Pinpoint the cell where the given text exists, returning its (X, Y) midpoint coordinate. 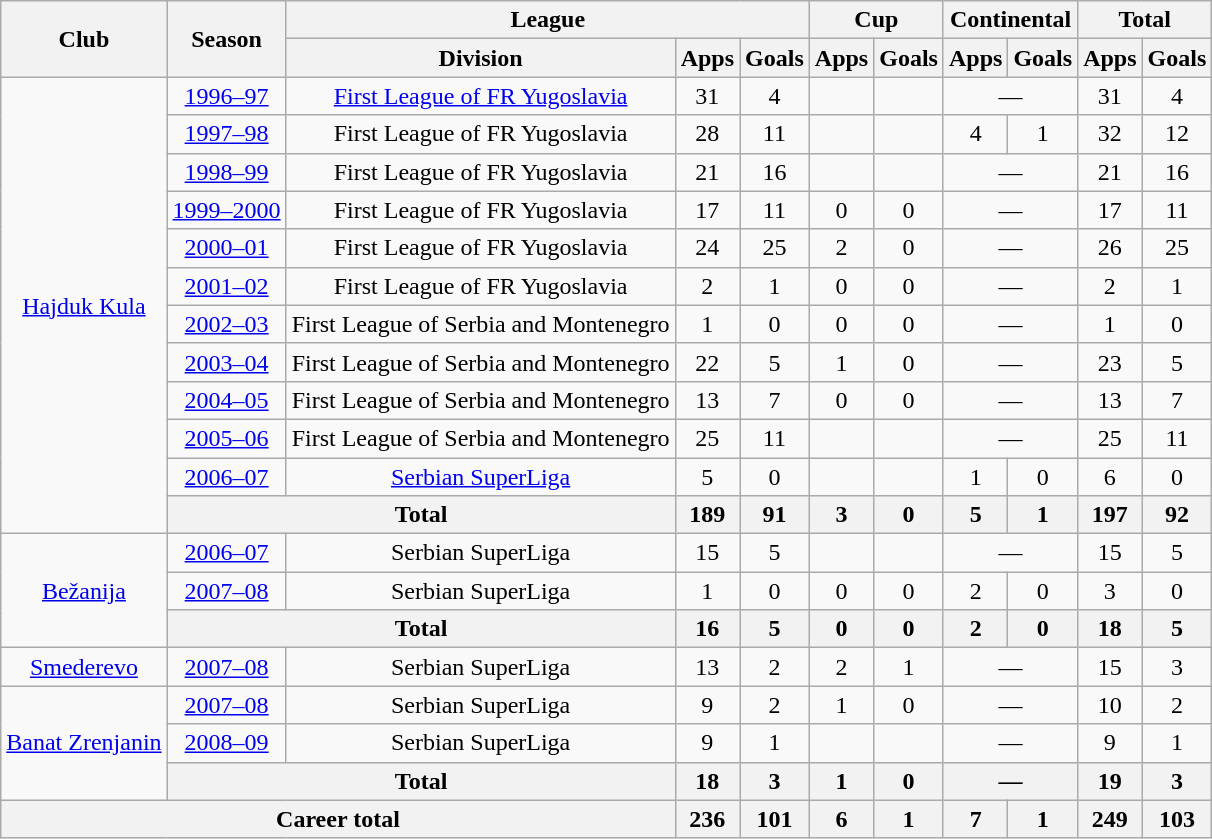
12 (1177, 134)
2002–03 (226, 324)
1996–97 (226, 96)
2001–02 (226, 286)
Cup (876, 20)
2003–04 (226, 362)
League (548, 20)
1998–99 (226, 172)
28 (707, 134)
Banat Zrenjanin (84, 743)
Continental (1010, 20)
22 (707, 362)
91 (775, 515)
92 (1177, 515)
32 (1110, 134)
26 (1110, 248)
Hajduk Kula (84, 306)
189 (707, 515)
19 (1110, 781)
2005–06 (226, 438)
101 (775, 819)
2004–05 (226, 400)
23 (1110, 362)
103 (1177, 819)
Career total (338, 819)
Season (226, 39)
Division (480, 58)
1999–2000 (226, 210)
Club (84, 39)
Bežanija (84, 591)
236 (707, 819)
1997–98 (226, 134)
2008–09 (226, 743)
24 (707, 248)
249 (1110, 819)
10 (1110, 705)
197 (1110, 515)
Smederevo (84, 667)
2000–01 (226, 248)
